Detect which cell encompasses the target text, then output its [x, y] center coordinate. 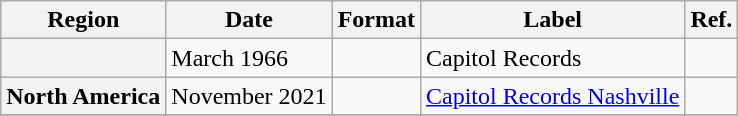
Ref. [712, 20]
Region [84, 20]
November 2021 [249, 96]
Format [376, 20]
March 1966 [249, 58]
Label [552, 20]
Capitol Records [552, 58]
North America [84, 96]
Capitol Records Nashville [552, 96]
Date [249, 20]
